Provide the [x, y] coordinate of the cell's center where the given text is located.  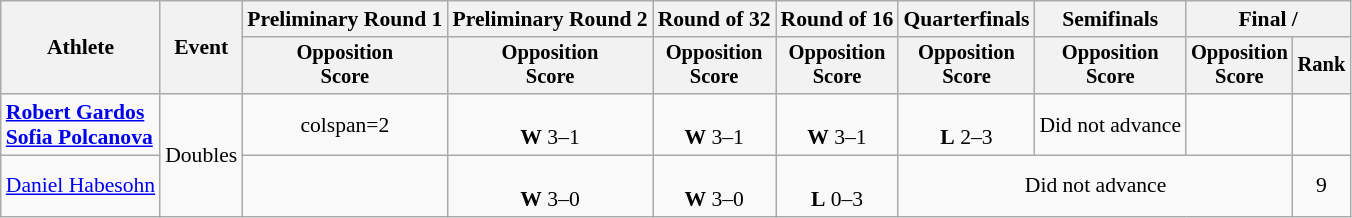
Rank [1322, 66]
Preliminary Round 1 [344, 19]
Robert GardosSofia Polcanova [80, 124]
colspan=2 [344, 124]
9 [1322, 186]
L 2–3 [966, 124]
Quarterfinals [966, 19]
Semifinals [1110, 19]
L 0–3 [838, 186]
Preliminary Round 2 [550, 19]
Athlete [80, 48]
Final / [1268, 19]
Doubles [201, 155]
Event [201, 48]
Round of 16 [838, 19]
Round of 32 [714, 19]
Daniel Habesohn [80, 186]
